Scan for the cell matching the given text and deliver its [x, y] coordinate at center. 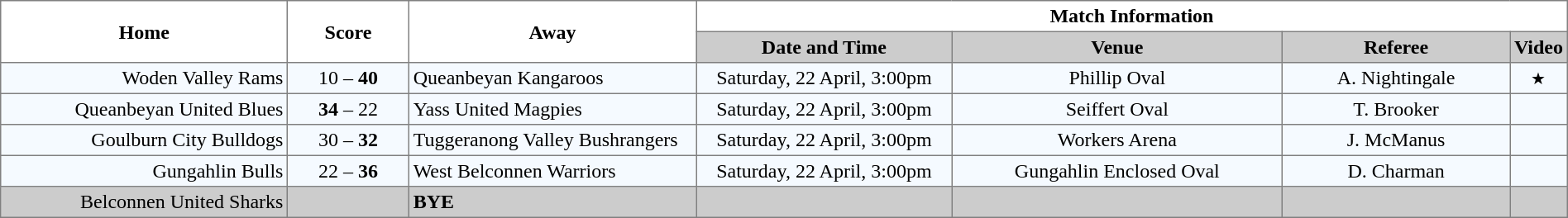
Goulburn City Bulldogs [144, 140]
BYE [552, 202]
Home [144, 31]
Woden Valley Rams [144, 78]
T. Brooker [1396, 109]
Score [349, 31]
Away [552, 31]
Venue [1116, 47]
Queanbeyan Kangaroos [552, 78]
D. Charman [1396, 171]
Workers Arena [1116, 140]
★ [1539, 78]
A. Nightingale [1396, 78]
34 – 22 [349, 109]
Gungahlin Enclosed Oval [1116, 171]
30 – 32 [349, 140]
Gungahlin Bulls [144, 171]
Match Information [1132, 17]
Phillip Oval [1116, 78]
Yass United Magpies [552, 109]
Referee [1396, 47]
J. McManus [1396, 140]
Tuggeranong Valley Bushrangers [552, 140]
Queanbeyan United Blues [144, 109]
10 – 40 [349, 78]
22 – 36 [349, 171]
Belconnen United Sharks [144, 202]
West Belconnen Warriors [552, 171]
Video [1539, 47]
Date and Time [824, 47]
Seiffert Oval [1116, 109]
